Identify which cell holds the provided text, then report its (x, y) central coordinate. 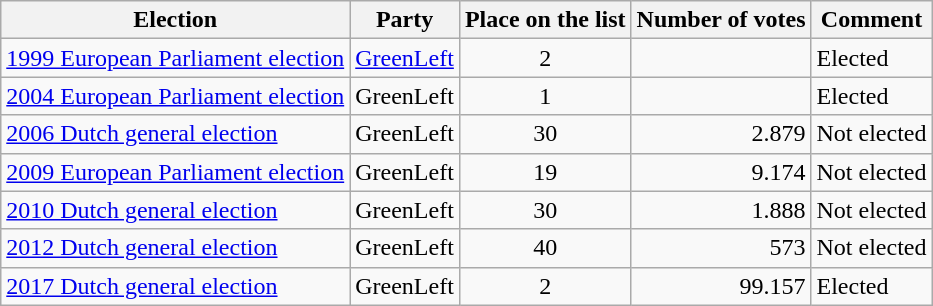
Comment (872, 20)
1.888 (721, 210)
1 (545, 96)
2006 Dutch general election (176, 134)
573 (721, 248)
2010 Dutch general election (176, 210)
2.879 (721, 134)
Party (405, 20)
Election (176, 20)
1999 European Parliament election (176, 58)
2009 European Parliament election (176, 172)
2012 Dutch general election (176, 248)
Number of votes (721, 20)
2017 Dutch general election (176, 286)
40 (545, 248)
19 (545, 172)
Place on the list (545, 20)
2004 European Parliament election (176, 96)
9.174 (721, 172)
99.157 (721, 286)
